For the text-containing cell, return its midpoint in [X, Y] coordinate format. 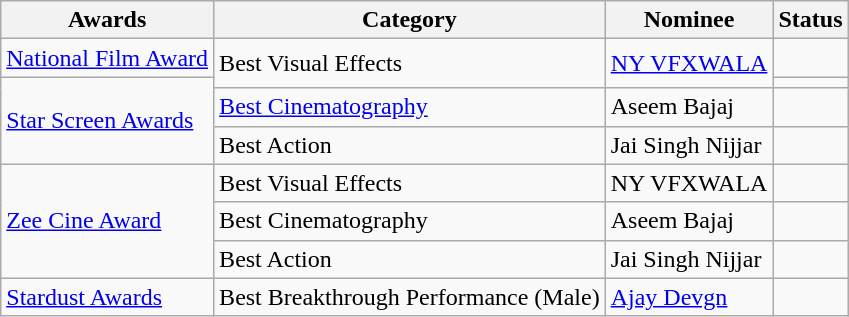
National Film Award [108, 58]
Stardust Awards [108, 297]
Status [810, 20]
Best Breakthrough Performance (Male) [410, 297]
Awards [108, 20]
Star Screen Awards [108, 120]
Zee Cine Award [108, 221]
Category [410, 20]
Nominee [689, 20]
Ajay Devgn [689, 297]
